Locate the cell with the specified text and output its (x, y) center coordinate. 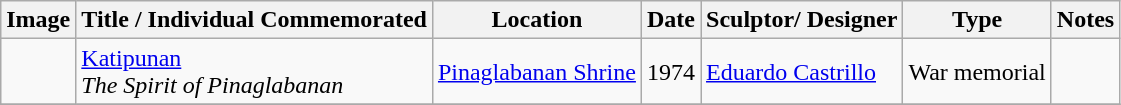
Image (38, 20)
Location (536, 20)
KatipunanThe Spirit of Pinaglabanan (254, 72)
Type (977, 20)
Date (670, 20)
1974 (670, 72)
Title / Individual Commemorated (254, 20)
Eduardo Castrillo (801, 72)
Sculptor/ Designer (801, 20)
Notes (1085, 20)
Pinaglabanan Shrine (536, 72)
War memorial (977, 72)
